Output the [x, y] coordinate of the center of the cell containing the given text.  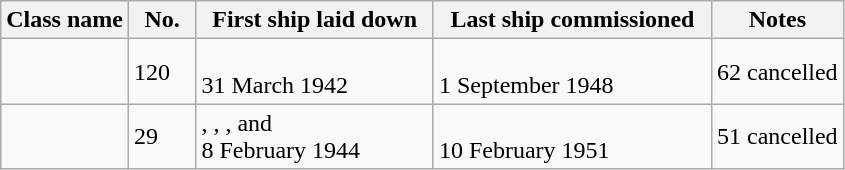
31 March 1942 [315, 72]
Class name [65, 20]
First ship laid down [315, 20]
51 cancelled [777, 136]
120 [162, 72]
62 cancelled [777, 72]
29 [162, 136]
1 September 1948 [572, 72]
No. [162, 20]
10 February 1951 [572, 136]
Notes [777, 20]
, , , and 8 February 1944 [315, 136]
Last ship commissioned [572, 20]
